Detect which cell encompasses the target text, then output its (x, y) center coordinate. 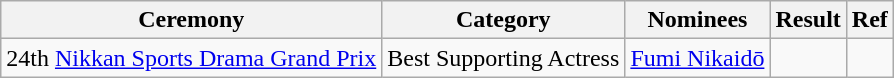
Nominees (698, 20)
Best Supporting Actress (504, 58)
24th Nikkan Sports Drama Grand Prix (192, 58)
Ceremony (192, 20)
Result (808, 20)
Ref (870, 20)
Fumi Nikaidō (698, 58)
Category (504, 20)
